Return [X, Y] of the center of cell containing provided text 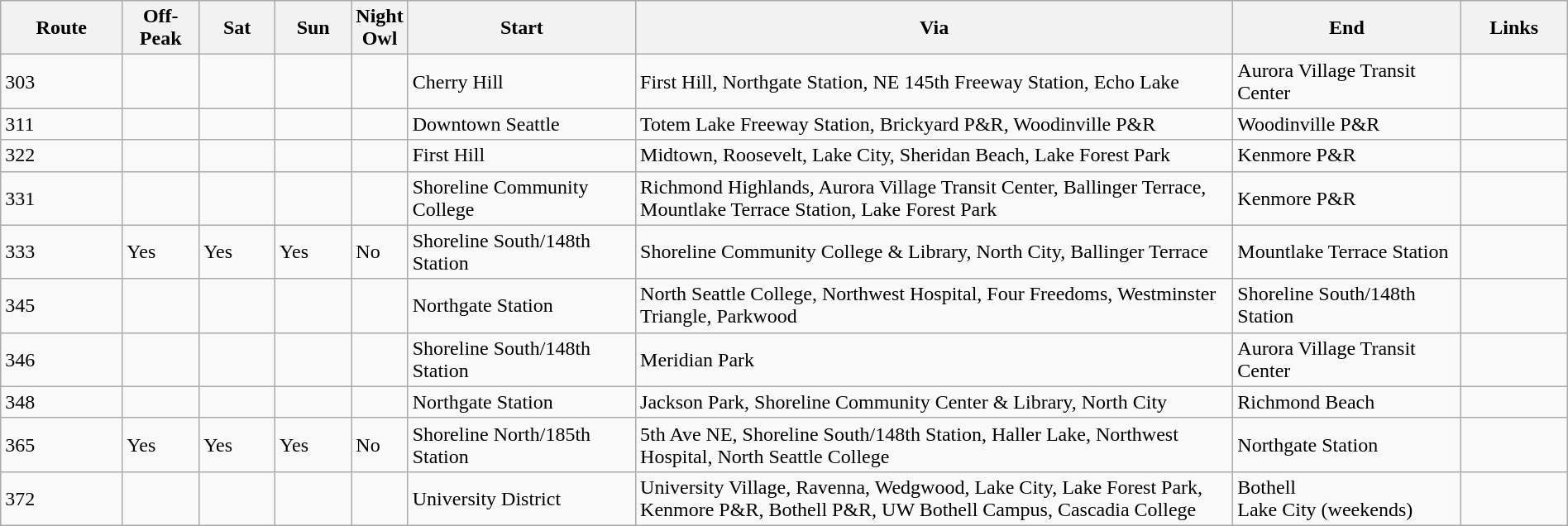
346 [61, 359]
5th Ave NE, Shoreline South/148th Station, Haller Lake, Northwest Hospital, North Seattle College [935, 445]
322 [61, 155]
Meridian Park [935, 359]
North Seattle College, Northwest Hospital, Four Freedoms, Westminster Triangle, Parkwood [935, 306]
Sun [313, 28]
Start [521, 28]
First Hill [521, 155]
Mountlake Terrace Station [1346, 251]
University District [521, 498]
BothellLake City (weekends) [1346, 498]
Woodinville P&R [1346, 124]
Off-Peak [160, 28]
Shoreline Community College [521, 198]
Richmond Beach [1346, 402]
Links [1513, 28]
345 [61, 306]
Night Owl [380, 28]
First Hill, Northgate Station, NE 145th Freeway Station, Echo Lake [935, 81]
Totem Lake Freeway Station, Brickyard P&R, Woodinville P&R [935, 124]
333 [61, 251]
Midtown, Roosevelt, Lake City, Sheridan Beach, Lake Forest Park [935, 155]
Richmond Highlands, Aurora Village Transit Center, Ballinger Terrace, Mountlake Terrace Station, Lake Forest Park [935, 198]
331 [61, 198]
303 [61, 81]
Route [61, 28]
372 [61, 498]
End [1346, 28]
Downtown Seattle [521, 124]
Cherry Hill [521, 81]
University Village, Ravenna, Wedgwood, Lake City, Lake Forest Park, Kenmore P&R, Bothell P&R, UW Bothell Campus, Cascadia College [935, 498]
348 [61, 402]
Via [935, 28]
365 [61, 445]
Shoreline North/185th Station [521, 445]
Shoreline Community College & Library, North City, Ballinger Terrace [935, 251]
Sat [237, 28]
311 [61, 124]
Jackson Park, Shoreline Community Center & Library, North City [935, 402]
